Provide the (x, y) coordinate of the cell's center where the given text is located.  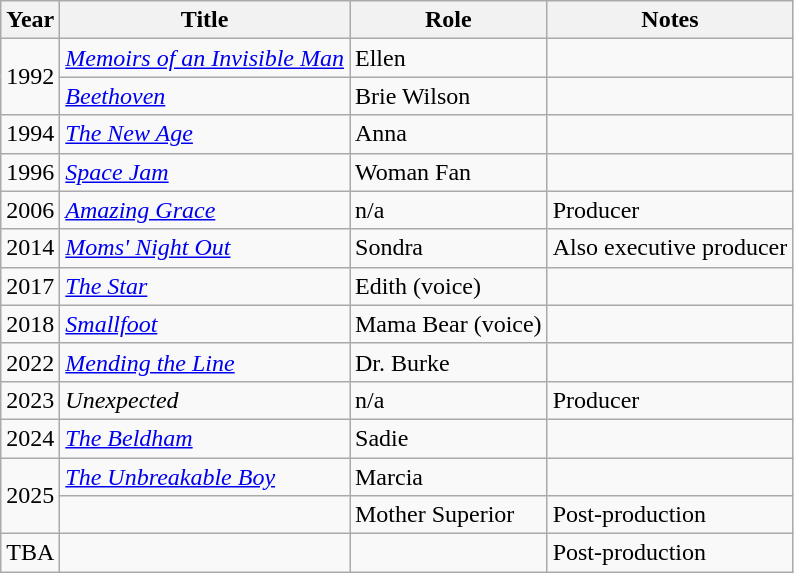
Ellen (449, 58)
Title (205, 20)
2014 (30, 248)
The Star (205, 286)
2006 (30, 210)
1994 (30, 134)
Memoirs of an Invisible Man (205, 58)
1992 (30, 77)
Also executive producer (670, 248)
TBA (30, 553)
Space Jam (205, 172)
Mending the Line (205, 362)
Amazing Grace (205, 210)
Beethoven (205, 96)
Mother Superior (449, 515)
Sondra (449, 248)
The Beldham (205, 438)
2017 (30, 286)
The New Age (205, 134)
Moms' Night Out (205, 248)
Unexpected (205, 400)
Notes (670, 20)
Marcia (449, 477)
Smallfoot (205, 324)
The Unbreakable Boy (205, 477)
Mama Bear (voice) (449, 324)
Dr. Burke (449, 362)
2024 (30, 438)
Edith (voice) (449, 286)
Anna (449, 134)
Sadie (449, 438)
Brie Wilson (449, 96)
2022 (30, 362)
Role (449, 20)
Woman Fan (449, 172)
1996 (30, 172)
2018 (30, 324)
Year (30, 20)
2023 (30, 400)
2025 (30, 496)
